Output the [X, Y] coordinate of the center of the cell containing the given text.  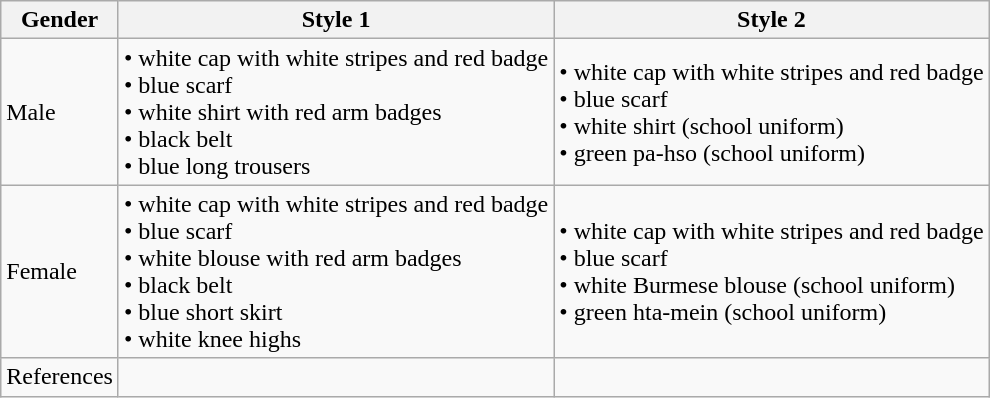
• white cap with white stripes and red badge • blue scarf • white blouse with red arm badges • black belt • blue short skirt • white knee highs [336, 272]
• white cap with white stripes and red badge • blue scarf • white shirt with red arm badges • black belt • blue long trousers [336, 112]
Female [60, 272]
Style 1 [336, 20]
Male [60, 112]
Gender [60, 20]
Style 2 [772, 20]
• white cap with white stripes and red badge • blue scarf • white shirt (school uniform) • green pa-hso (school uniform) [772, 112]
References [60, 377]
• white cap with white stripes and red badge • blue scarf • white Burmese blouse (school uniform) • green hta-mein (school uniform) [772, 272]
